Scan for the cell matching the given text and deliver its [X, Y] coordinate at center. 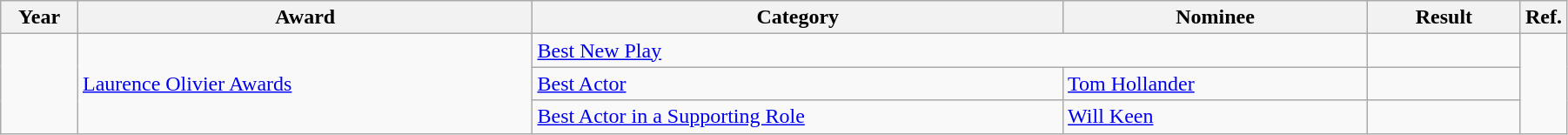
Tom Hollander [1216, 84]
Best Actor in a Supporting Role [798, 117]
Laurence Olivier Awards [305, 84]
Ref. [1544, 17]
Best New Play [950, 51]
Best Actor [798, 84]
Nominee [1216, 17]
Result [1444, 17]
Year [40, 17]
Will Keen [1216, 117]
Award [305, 17]
Category [798, 17]
